Extract the [x, y] coordinate from the center of the cell holding the provided text.  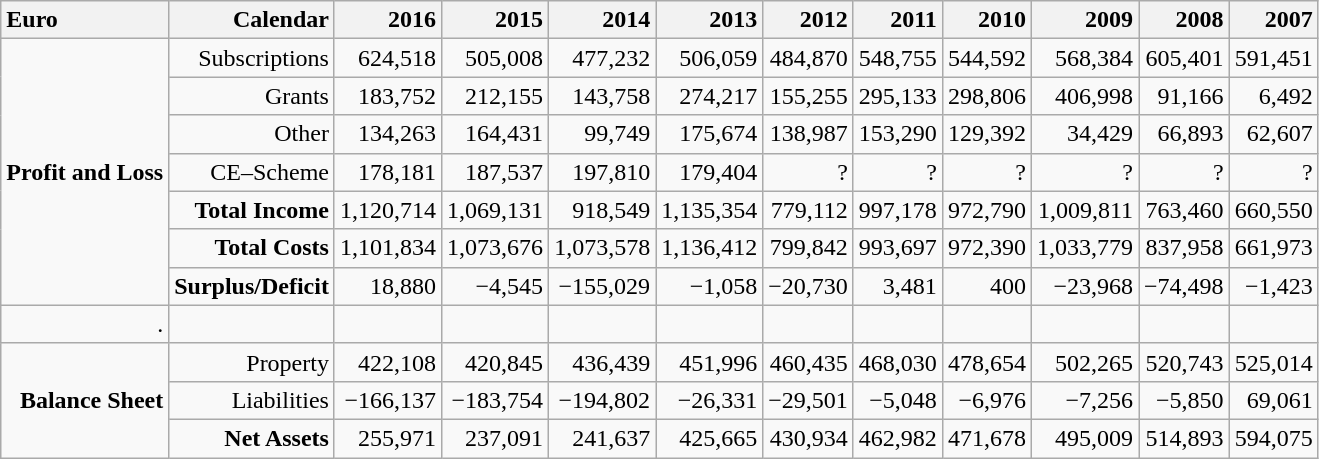
2007 [1274, 20]
Subscriptions [252, 58]
−4,545 [496, 286]
−194,802 [602, 400]
Euro [85, 20]
451,996 [710, 362]
187,537 [496, 172]
−6,976 [986, 400]
1,101,834 [388, 248]
Profit and Loss [85, 172]
−26,331 [710, 400]
212,155 [496, 96]
Surplus/Deficit [252, 286]
918,549 [602, 210]
Property [252, 362]
548,755 [898, 58]
175,674 [710, 134]
2009 [1084, 20]
274,217 [710, 96]
763,460 [1184, 210]
255,971 [388, 438]
2016 [388, 20]
993,697 [898, 248]
164,431 [496, 134]
2013 [710, 20]
502,265 [1084, 362]
34,429 [1084, 134]
660,550 [1274, 210]
425,665 [710, 438]
241,637 [602, 438]
506,059 [710, 58]
−155,029 [602, 286]
972,390 [986, 248]
CE–Scheme [252, 172]
−183,754 [496, 400]
Other [252, 134]
−7,256 [1084, 400]
468,030 [898, 362]
18,880 [388, 286]
−23,968 [1084, 286]
. [85, 324]
2014 [602, 20]
591,451 [1274, 58]
91,166 [1184, 96]
484,870 [808, 58]
66,893 [1184, 134]
477,232 [602, 58]
2015 [496, 20]
−166,137 [388, 400]
143,758 [602, 96]
183,752 [388, 96]
1,135,354 [710, 210]
972,790 [986, 210]
179,404 [710, 172]
400 [986, 286]
−1,058 [710, 286]
134,263 [388, 134]
−29,501 [808, 400]
−1,423 [1274, 286]
799,842 [808, 248]
471,678 [986, 438]
2011 [898, 20]
−5,048 [898, 400]
514,893 [1184, 438]
155,255 [808, 96]
1,120,714 [388, 210]
544,592 [986, 58]
Liabilities [252, 400]
1,033,779 [1084, 248]
69,061 [1274, 400]
−5,850 [1184, 400]
237,091 [496, 438]
505,008 [496, 58]
Grants [252, 96]
Net Assets [252, 438]
295,133 [898, 96]
837,958 [1184, 248]
779,112 [808, 210]
1,073,578 [602, 248]
406,998 [1084, 96]
298,806 [986, 96]
178,181 [388, 172]
1,136,412 [710, 248]
2010 [986, 20]
3,481 [898, 286]
430,934 [808, 438]
129,392 [986, 134]
138,987 [808, 134]
6,492 [1274, 96]
−20,730 [808, 286]
1,073,676 [496, 248]
Total Costs [252, 248]
436,439 [602, 362]
525,014 [1274, 362]
Total Income [252, 210]
1,009,811 [1084, 210]
Balance Sheet [85, 400]
420,845 [496, 362]
462,982 [898, 438]
520,743 [1184, 362]
Calendar [252, 20]
594,075 [1274, 438]
605,401 [1184, 58]
624,518 [388, 58]
2012 [808, 20]
661,973 [1274, 248]
62,607 [1274, 134]
153,290 [898, 134]
1,069,131 [496, 210]
197,810 [602, 172]
997,178 [898, 210]
495,009 [1084, 438]
460,435 [808, 362]
478,654 [986, 362]
−74,498 [1184, 286]
568,384 [1084, 58]
2008 [1184, 20]
422,108 [388, 362]
99,749 [602, 134]
